From the cell containing the given text, extract its center point as (X, Y) coordinate. 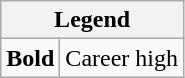
Career high (122, 58)
Legend (92, 20)
Bold (30, 58)
